Provide the (X, Y) coordinate of the cell's center where the given text is located.  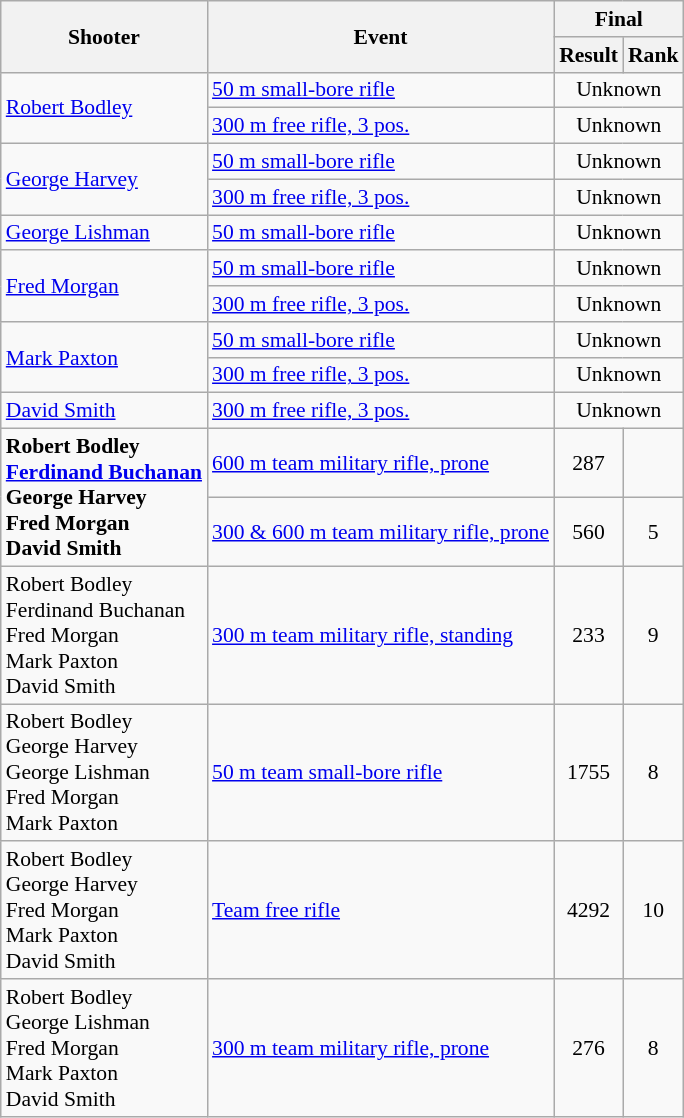
300 & 600 m team military rifle, prone (380, 532)
50 m team small-bore rifle (380, 773)
5 (654, 532)
Robert Bodley Ferdinand Buchanan Fred Morgan Mark Paxton David Smith (104, 635)
560 (588, 532)
Mark Paxton (104, 358)
233 (588, 635)
1755 (588, 773)
Event (380, 36)
Fred Morgan (104, 286)
300 m team military rifle, prone (380, 1048)
Robert Bodley (104, 108)
4292 (588, 911)
Result (588, 55)
Robert Bodley George Lishman Fred Morgan Mark Paxton David Smith (104, 1048)
287 (588, 464)
Rank (654, 55)
276 (588, 1048)
300 m team military rifle, standing (380, 635)
600 m team military rifle, prone (380, 464)
Robert Bodley Ferdinand Buchanan George Harvey Fred Morgan David Smith (104, 498)
Shooter (104, 36)
9 (654, 635)
George Lishman (104, 233)
David Smith (104, 411)
Team free rifle (380, 911)
10 (654, 911)
Robert Bodley George Harvey Fred Morgan Mark Paxton David Smith (104, 911)
Final (618, 19)
Robert Bodley George Harvey George Lishman Fred Morgan Mark Paxton (104, 773)
George Harvey (104, 180)
